For the text-containing cell, return its midpoint in [x, y] coordinate format. 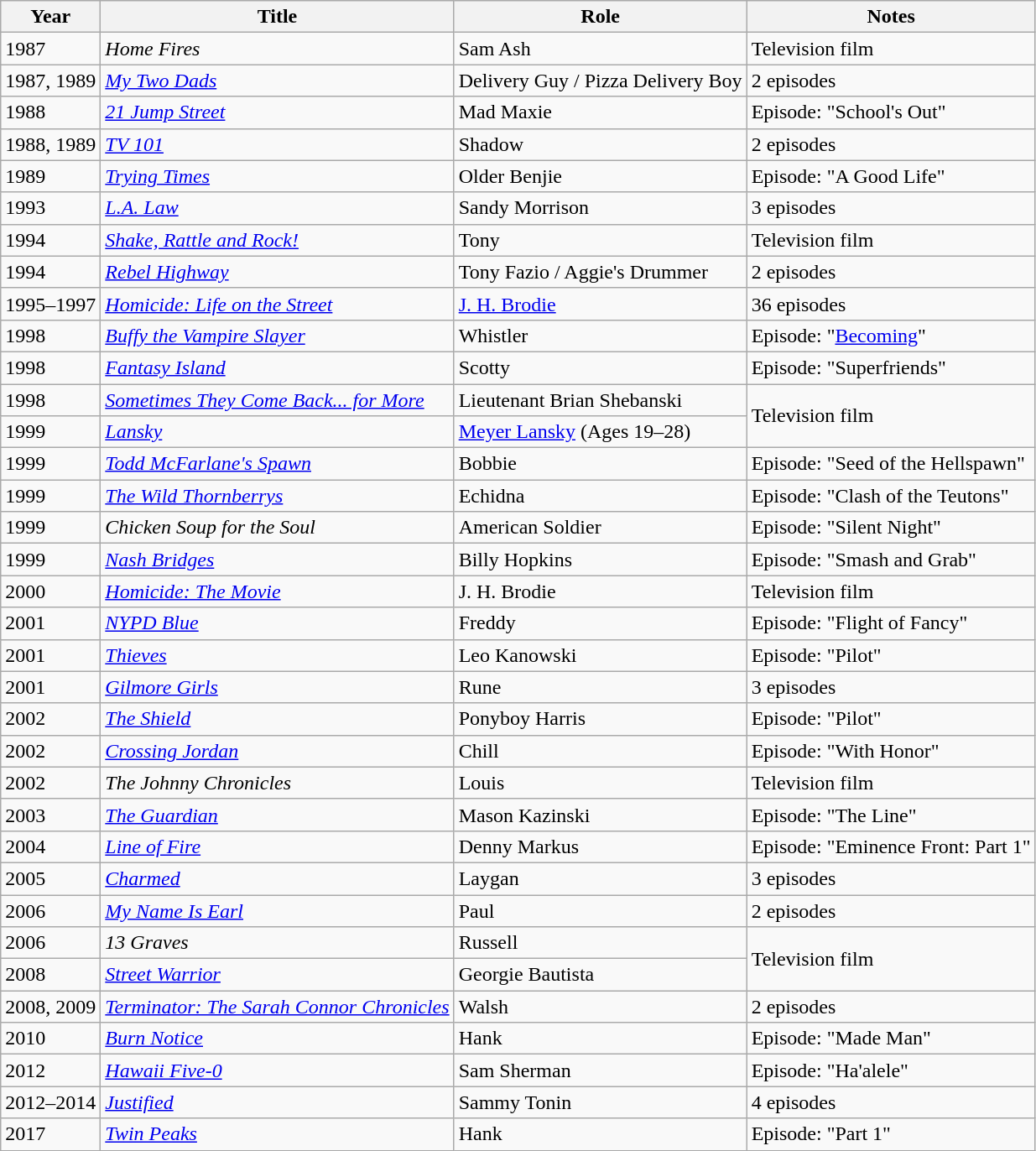
1987 [50, 49]
Buffy the Vampire Slayer [277, 336]
Sam Sherman [601, 1070]
Chill [601, 751]
1987, 1989 [50, 81]
Tony Fazio / Aggie's Drummer [601, 272]
Crossing Jordan [277, 751]
Episode: "Made Man" [891, 1039]
Lansky [277, 432]
Home Fires [277, 49]
Laygan [601, 878]
The Wild Thornberrys [277, 496]
Burn Notice [277, 1039]
Line of Fire [277, 846]
21 Jump Street [277, 112]
Delivery Guy / Pizza Delivery Boy [601, 81]
Sometimes They Come Back... for More [277, 400]
Freddy [601, 623]
Meyer Lansky (Ages 19–28) [601, 432]
Nash Bridges [277, 560]
Sammy Tonin [601, 1102]
Rebel Highway [277, 272]
NYPD Blue [277, 623]
2008 [50, 975]
The Johnny Chronicles [277, 783]
Episode: "Seed of the Hellspawn" [891, 464]
Episode: "A Good Life" [891, 176]
Bobbie [601, 464]
Louis [601, 783]
TV 101 [277, 144]
Homicide: The Movie [277, 591]
1993 [50, 208]
Tony [601, 240]
Street Warrior [277, 975]
13 Graves [277, 943]
Trying Times [277, 176]
2004 [50, 846]
Episode: "With Honor" [891, 751]
My Name Is Earl [277, 910]
Denny Markus [601, 846]
Lieutenant Brian Shebanski [601, 400]
Walsh [601, 1007]
2000 [50, 591]
2012 [50, 1070]
American Soldier [601, 528]
Scotty [601, 367]
Episode: "Ha'alele" [891, 1070]
Rune [601, 687]
1995–1997 [50, 304]
Notes [891, 17]
2010 [50, 1039]
Mad Maxie [601, 112]
1988 [50, 112]
The Guardian [277, 815]
My Two Dads [277, 81]
Paul [601, 910]
Sam Ash [601, 49]
Mason Kazinski [601, 815]
36 episodes [891, 304]
Sandy Morrison [601, 208]
Episode: "Eminence Front: Part 1" [891, 846]
2003 [50, 815]
Episode: "Flight of Fancy" [891, 623]
Todd McFarlane's Spawn [277, 464]
2008, 2009 [50, 1007]
Ponyboy Harris [601, 719]
Older Benjie [601, 176]
Role [601, 17]
Hawaii Five-0 [277, 1070]
Twin Peaks [277, 1134]
Charmed [277, 878]
Billy Hopkins [601, 560]
Episode: "School's Out" [891, 112]
Leo Kanowski [601, 655]
2012–2014 [50, 1102]
Shadow [601, 144]
Homicide: Life on the Street [277, 304]
1989 [50, 176]
4 episodes [891, 1102]
Echidna [601, 496]
Episode: "Superfriends" [891, 367]
Year [50, 17]
L.A. Law [277, 208]
Episode: "Clash of the Teutons" [891, 496]
Georgie Bautista [601, 975]
Shake, Rattle and Rock! [277, 240]
Russell [601, 943]
2005 [50, 878]
Title [277, 17]
2017 [50, 1134]
Episode: "Part 1" [891, 1134]
Episode: "Smash and Grab" [891, 560]
Justified [277, 1102]
Fantasy Island [277, 367]
Episode: "Becoming" [891, 336]
Episode: "Silent Night" [891, 528]
Thieves [277, 655]
Terminator: The Sarah Connor Chronicles [277, 1007]
Gilmore Girls [277, 687]
Chicken Soup for the Soul [277, 528]
The Shield [277, 719]
Whistler [601, 336]
1988, 1989 [50, 144]
Episode: "The Line" [891, 815]
